Determine the (X, Y) coordinate at the center of the cell enclosing the given text.  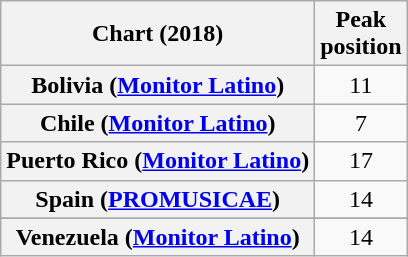
Chart (2018) (158, 34)
Venezuela (Monitor Latino) (158, 237)
Spain (PROMUSICAE) (158, 199)
7 (361, 123)
Bolivia (Monitor Latino) (158, 85)
Peak position (361, 34)
17 (361, 161)
Puerto Rico (Monitor Latino) (158, 161)
11 (361, 85)
Chile (Monitor Latino) (158, 123)
